Return [X, Y] of the center of cell containing provided text 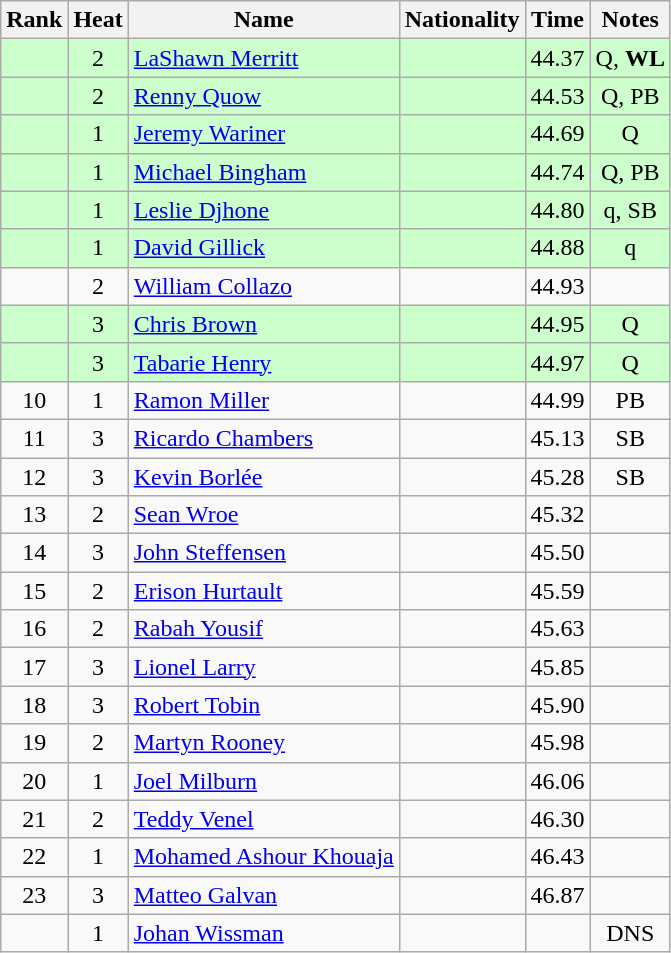
23 [34, 895]
46.43 [558, 857]
45.32 [558, 515]
Name [264, 20]
44.74 [558, 172]
45.28 [558, 477]
44.69 [558, 134]
David Gillick [264, 248]
Sean Wroe [264, 515]
John Steffensen [264, 553]
LaShawn Merritt [264, 58]
45.59 [558, 591]
Erison Hurtault [264, 591]
Matteo Galvan [264, 895]
Ramon Miller [264, 400]
45.90 [558, 705]
44.37 [558, 58]
Renny Quow [264, 96]
44.99 [558, 400]
DNS [630, 933]
11 [34, 438]
12 [34, 477]
16 [34, 629]
45.63 [558, 629]
22 [34, 857]
Time [558, 20]
q [630, 248]
Rank [34, 20]
19 [34, 743]
45.50 [558, 553]
Robert Tobin [264, 705]
Michael Bingham [264, 172]
15 [34, 591]
Chris Brown [264, 324]
44.80 [558, 210]
PB [630, 400]
Q, WL [630, 58]
Notes [630, 20]
44.95 [558, 324]
44.53 [558, 96]
46.87 [558, 895]
21 [34, 819]
45.98 [558, 743]
44.88 [558, 248]
William Collazo [264, 286]
Kevin Borlée [264, 477]
q, SB [630, 210]
Jeremy Wariner [264, 134]
Teddy Venel [264, 819]
Leslie Djhone [264, 210]
Nationality [462, 20]
17 [34, 667]
Johan Wissman [264, 933]
44.97 [558, 362]
Lionel Larry [264, 667]
45.85 [558, 667]
Joel Milburn [264, 781]
Heat [98, 20]
45.13 [558, 438]
Rabah Yousif [264, 629]
18 [34, 705]
46.30 [558, 819]
13 [34, 515]
14 [34, 553]
46.06 [558, 781]
Tabarie Henry [264, 362]
44.93 [558, 286]
10 [34, 400]
Martyn Rooney [264, 743]
20 [34, 781]
Ricardo Chambers [264, 438]
Mohamed Ashour Khouaja [264, 857]
